For the text-containing cell, return its midpoint in (X, Y) coordinate format. 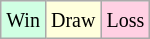
Loss (126, 20)
Draw (72, 20)
Win (24, 20)
